Identify which cell holds the provided text, then report its [X, Y] central coordinate. 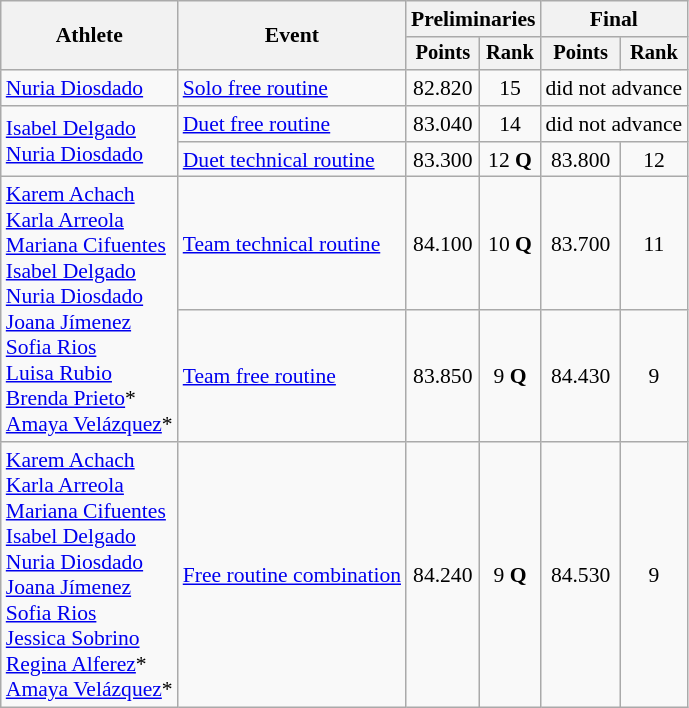
12 [654, 160]
Event [292, 36]
Duet technical routine [292, 160]
Karem AchachKarla ArreolaMariana CifuentesIsabel DelgadoNuria DiosdadoJoana JímenezSofia RiosJessica SobrinoRegina Alferez*Amaya Velázquez* [90, 574]
84.240 [443, 574]
10 Q [510, 244]
Isabel DelgadoNuria Diosdado [90, 142]
Free routine combination [292, 574]
83.300 [443, 160]
11 [654, 244]
Athlete [90, 36]
Karem AchachKarla ArreolaMariana CifuentesIsabel DelgadoNuria DiosdadoJoana JímenezSofia RiosLuisa RubioBrenda Prieto*Amaya Velázquez* [90, 310]
Duet free routine [292, 124]
82.820 [443, 88]
Preliminaries [473, 19]
Solo free routine [292, 88]
15 [510, 88]
84.100 [443, 244]
83.040 [443, 124]
Team technical routine [292, 244]
Final [614, 19]
14 [510, 124]
Team free routine [292, 376]
84.530 [580, 574]
83.800 [580, 160]
Nuria Diosdado [90, 88]
84.430 [580, 376]
12 Q [510, 160]
83.850 [443, 376]
83.700 [580, 244]
